Return (x, y) of the center of cell containing provided text 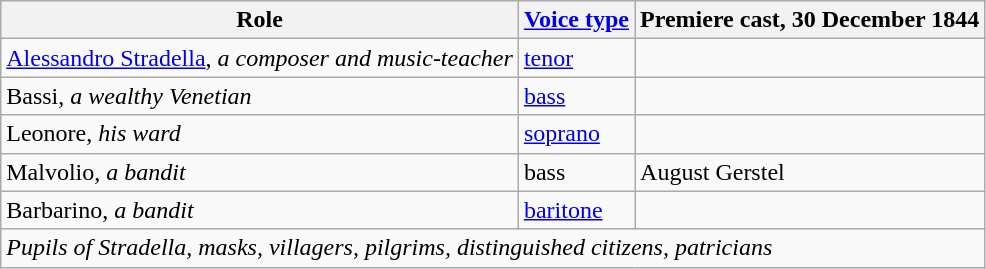
baritone (576, 210)
Bassi, a wealthy Venetian (260, 96)
soprano (576, 134)
Role (260, 20)
Barbarino, a bandit (260, 210)
Voice type (576, 20)
Premiere cast, 30 December 1844 (810, 20)
Pupils of Stradella, masks, villagers, pilgrims, distinguished citizens, patricians (493, 248)
tenor (576, 58)
August Gerstel (810, 172)
Malvolio, a bandit (260, 172)
Alessandro Stradella, a composer and music-teacher (260, 58)
Leonore, his ward (260, 134)
